Find where the given text appears and provide that cell's center as (x, y) coordinate. 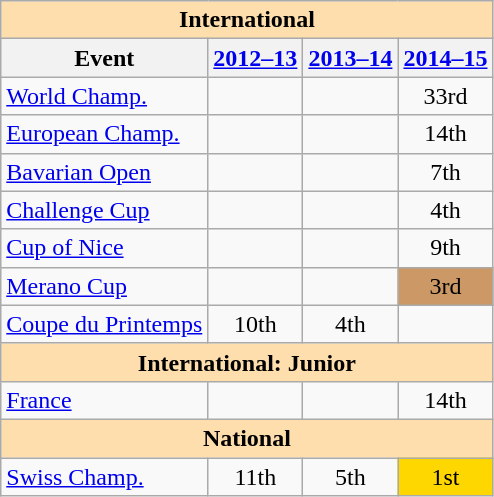
2012–13 (256, 58)
10th (256, 324)
World Champ. (104, 96)
Swiss Champ. (104, 477)
33rd (446, 96)
Challenge Cup (104, 210)
Coupe du Printemps (104, 324)
International: Junior (247, 362)
2014–15 (446, 58)
Cup of Nice (104, 248)
11th (256, 477)
France (104, 400)
1st (446, 477)
3rd (446, 286)
9th (446, 248)
Bavarian Open (104, 172)
5th (350, 477)
Event (104, 58)
European Champ. (104, 134)
7th (446, 172)
Merano Cup (104, 286)
National (247, 438)
2013–14 (350, 58)
International (247, 20)
